From the cell containing the given text, extract its center point as (x, y) coordinate. 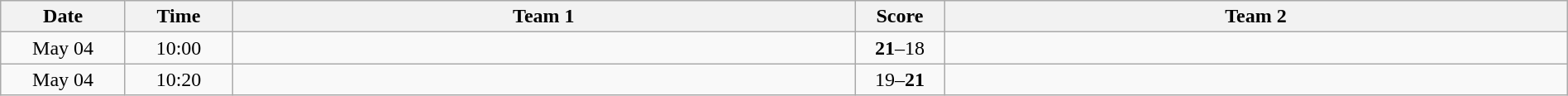
Team 1 (544, 17)
10:00 (179, 48)
21–18 (900, 48)
Score (900, 17)
19–21 (900, 79)
10:20 (179, 79)
Date (63, 17)
Team 2 (1256, 17)
Time (179, 17)
